Return the (X, Y) coordinate for the center point of the cell that contains the specified text.  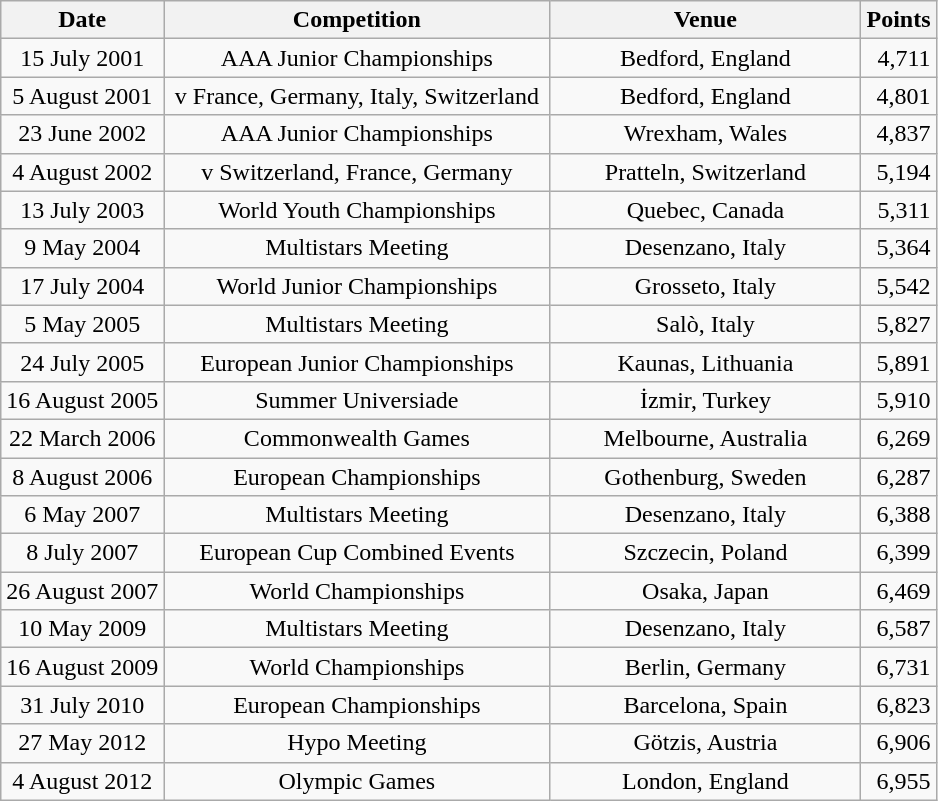
6,587 (898, 629)
Götzis, Austria (706, 743)
Hypo Meeting (357, 743)
Berlin, Germany (706, 667)
5 May 2005 (82, 324)
5,194 (898, 172)
6,388 (898, 515)
22 March 2006 (82, 438)
6,906 (898, 743)
17 July 2004 (82, 286)
London, England (706, 781)
Kaunas, Lithuania (706, 362)
Osaka, Japan (706, 591)
Barcelona, Spain (706, 705)
8 July 2007 (82, 553)
6,269 (898, 438)
Grosseto, Italy (706, 286)
8 August 2006 (82, 477)
v France, Germany, Italy, Switzerland (357, 96)
13 July 2003 (82, 210)
5,827 (898, 324)
Pratteln, Switzerland (706, 172)
5 August 2001 (82, 96)
4 August 2002 (82, 172)
5,910 (898, 400)
4 August 2012 (82, 781)
Commonwealth Games (357, 438)
6,823 (898, 705)
5,311 (898, 210)
6,469 (898, 591)
26 August 2007 (82, 591)
Wrexham, Wales (706, 134)
4,837 (898, 134)
Competition (357, 20)
23 June 2002 (82, 134)
Salò, Italy (706, 324)
Summer Universiade (357, 400)
6 May 2007 (82, 515)
4,711 (898, 58)
4,801 (898, 96)
İzmir, Turkey (706, 400)
Szczecin, Poland (706, 553)
24 July 2005 (82, 362)
16 August 2005 (82, 400)
World Junior Championships (357, 286)
6,731 (898, 667)
v Switzerland, France, Germany (357, 172)
European Junior Championships (357, 362)
6,287 (898, 477)
31 July 2010 (82, 705)
5,364 (898, 248)
5,891 (898, 362)
Quebec, Canada (706, 210)
Gothenburg, Sweden (706, 477)
Melbourne, Australia (706, 438)
15 July 2001 (82, 58)
6,399 (898, 553)
Olympic Games (357, 781)
Date (82, 20)
World Youth Championships (357, 210)
5,542 (898, 286)
European Cup Combined Events (357, 553)
Venue (706, 20)
16 August 2009 (82, 667)
6,955 (898, 781)
10 May 2009 (82, 629)
9 May 2004 (82, 248)
27 May 2012 (82, 743)
Points (898, 20)
